Scan for the cell matching the given text and deliver its (X, Y) coordinate at center. 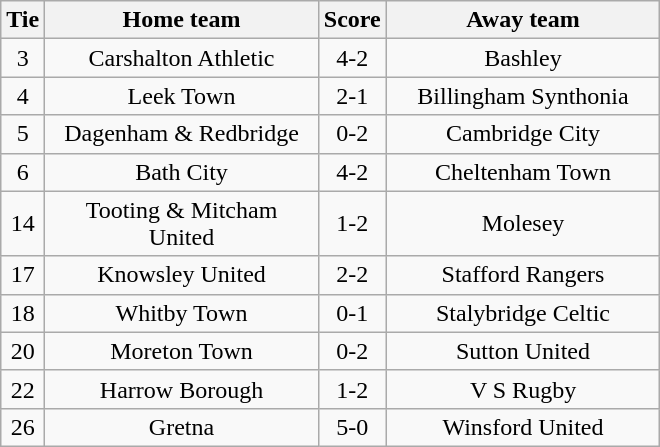
Stalybridge Celtic (523, 313)
Cambridge City (523, 134)
26 (23, 427)
Dagenham & Redbridge (182, 134)
Tooting & Mitcham United (182, 224)
14 (23, 224)
4 (23, 96)
Winsford United (523, 427)
3 (23, 58)
Stafford Rangers (523, 275)
2-1 (352, 96)
Moreton Town (182, 351)
0-1 (352, 313)
Whitby Town (182, 313)
Leek Town (182, 96)
5-0 (352, 427)
Billingham Synthonia (523, 96)
20 (23, 351)
Harrow Borough (182, 389)
Home team (182, 20)
Bath City (182, 172)
Away team (523, 20)
Knowsley United (182, 275)
Molesey (523, 224)
Cheltenham Town (523, 172)
Tie (23, 20)
17 (23, 275)
V S Rugby (523, 389)
6 (23, 172)
Gretna (182, 427)
Score (352, 20)
2-2 (352, 275)
Sutton United (523, 351)
Bashley (523, 58)
18 (23, 313)
Carshalton Athletic (182, 58)
5 (23, 134)
22 (23, 389)
